Scan for the cell matching the given text and deliver its (X, Y) coordinate at center. 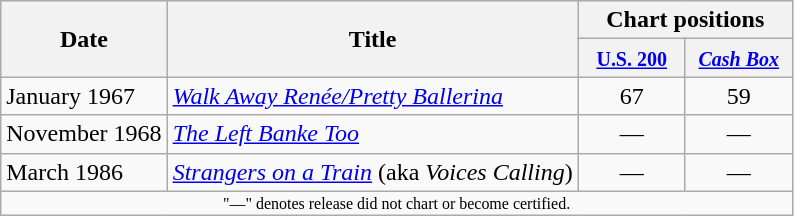
67 (632, 96)
The Left Banke Too (372, 134)
Chart positions (685, 20)
"—" denotes release did not chart or become certified. (397, 203)
March 1986 (84, 172)
Date (84, 39)
Title (372, 39)
U.S. 200 (632, 58)
January 1967 (84, 96)
Walk Away Renée/Pretty Ballerina (372, 96)
Strangers on a Train (aka Voices Calling) (372, 172)
59 (738, 96)
Cash Box (738, 58)
November 1968 (84, 134)
